Detect which cell encompasses the target text, then output its (X, Y) center coordinate. 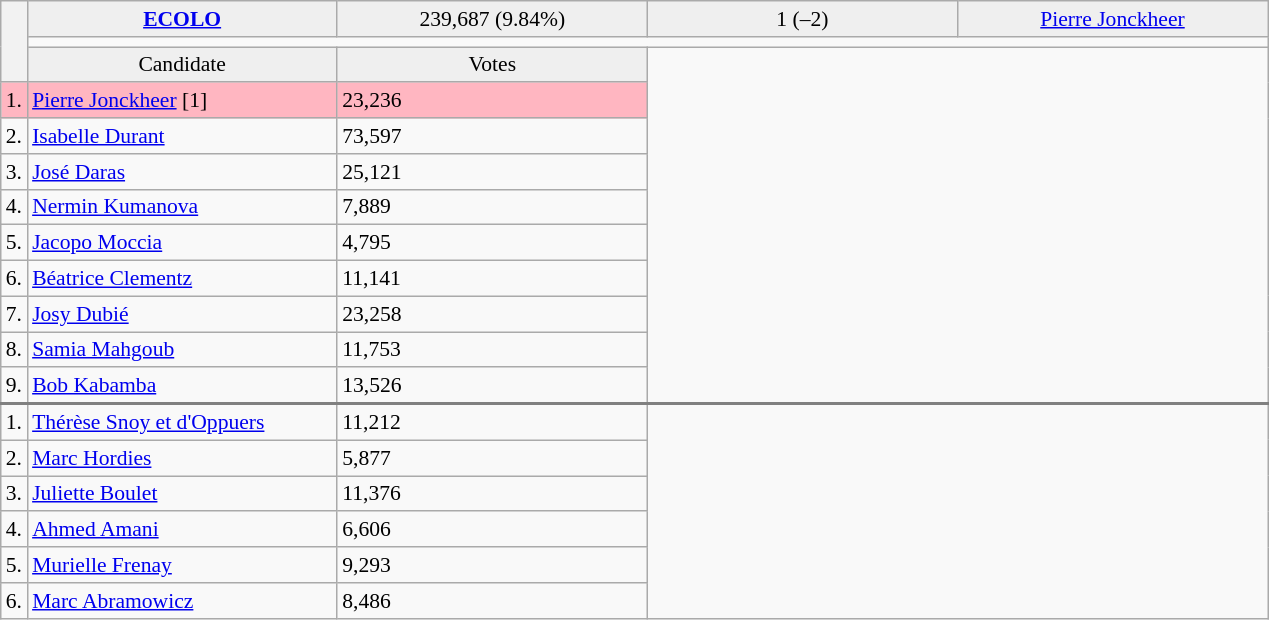
11,141 (492, 279)
5,877 (492, 458)
11,376 (492, 494)
8,486 (492, 601)
ECOLO (182, 19)
Jacopo Moccia (182, 243)
73,597 (492, 136)
6,606 (492, 530)
Marc Abramowicz (182, 601)
Pierre Jonckheer [1] (182, 101)
Samia Mahgoub (182, 350)
13,526 (492, 386)
Nermin Kumanova (182, 207)
Bob Kabamba (182, 386)
25,121 (492, 172)
Isabelle Durant (182, 136)
Pierre Jonckheer (1112, 19)
23,258 (492, 314)
4,795 (492, 243)
11,753 (492, 350)
Juliette Boulet (182, 494)
239,687 (9.84%) (492, 19)
1 (–2) (802, 19)
7,889 (492, 207)
23,236 (492, 101)
8. (14, 350)
José Daras (182, 172)
Marc Hordies (182, 458)
9,293 (492, 565)
Béatrice Clementz (182, 279)
7. (14, 314)
Thérèse Snoy et d'Oppuers (182, 422)
11,212 (492, 422)
9. (14, 386)
Murielle Frenay (182, 565)
Josy Dubié (182, 314)
Candidate (182, 65)
Ahmed Amani (182, 530)
Votes (492, 65)
